Detect which cell encompasses the target text, then output its [x, y] center coordinate. 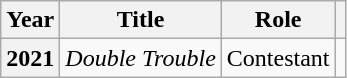
Title [141, 20]
Contestant [278, 58]
Year [30, 20]
Role [278, 20]
Double Trouble [141, 58]
2021 [30, 58]
